Find where the given text appears and provide that cell's center as [x, y] coordinate. 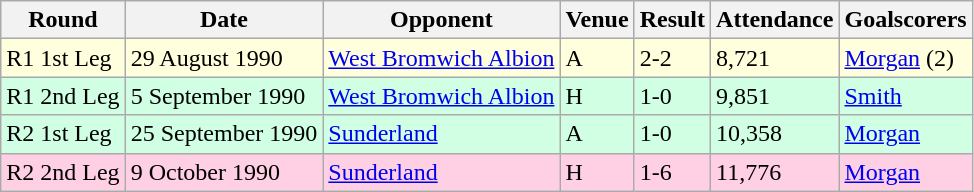
29 August 1990 [224, 58]
11,776 [775, 172]
R1 1st Leg [63, 58]
Attendance [775, 20]
R2 1st Leg [63, 134]
Morgan (2) [906, 58]
Goalscorers [906, 20]
8,721 [775, 58]
25 September 1990 [224, 134]
10,358 [775, 134]
1-6 [672, 172]
5 September 1990 [224, 96]
2-2 [672, 58]
Round [63, 20]
Date [224, 20]
9 October 1990 [224, 172]
R2 2nd Leg [63, 172]
Venue [597, 20]
R1 2nd Leg [63, 96]
9,851 [775, 96]
Result [672, 20]
Smith [906, 96]
Opponent [442, 20]
